For the text-containing cell, return its midpoint in (X, Y) coordinate format. 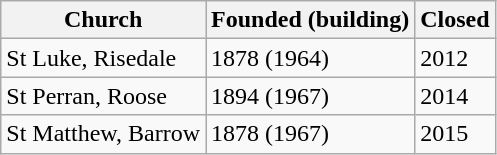
St Matthew, Barrow (104, 134)
1878 (1964) (310, 58)
2012 (455, 58)
St Luke, Risedale (104, 58)
1878 (1967) (310, 134)
Founded (building) (310, 20)
St Perran, Roose (104, 96)
2015 (455, 134)
Church (104, 20)
Closed (455, 20)
1894 (1967) (310, 96)
2014 (455, 96)
